Capture the cell that displays the provided text and extract its [X, Y] central coordinate. 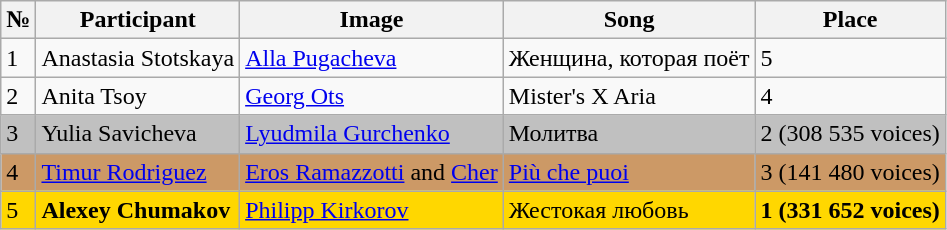
1 [18, 58]
Timur Rodriguez [138, 172]
№ [18, 20]
2 (308 535 voices) [850, 134]
Женщина, которая поёт [629, 58]
Anita Tsoy [138, 96]
Anastasia Stotskaya [138, 58]
Mister's X Aria [629, 96]
Yulia Savicheva [138, 134]
3 (141 480 voices) [850, 172]
Молитва [629, 134]
Participant [138, 20]
Più che puoi [629, 172]
Alla Pugacheva [372, 58]
Place [850, 20]
Song [629, 20]
Жестокая любовь [629, 210]
Image [372, 20]
2 [18, 96]
Eros Ramazzotti and Cher [372, 172]
3 [18, 134]
Philipp Kirkorov [372, 210]
Lyudmila Gurchenko [372, 134]
Georg Ots [372, 96]
Alexey Chumakov [138, 210]
1 (331 652 voices) [850, 210]
